Detect which cell encompasses the target text, then output its (x, y) center coordinate. 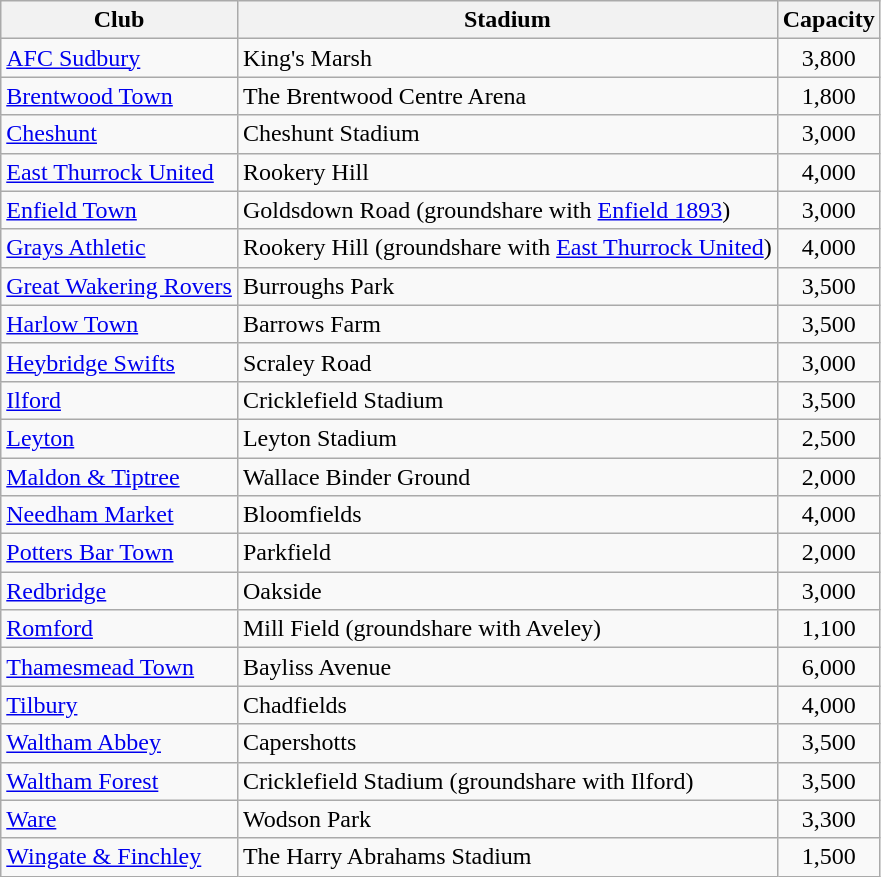
Stadium (507, 20)
Leyton Stadium (507, 438)
Club (120, 20)
Leyton (120, 438)
Rookery Hill (groundshare with East Thurrock United) (507, 248)
Wodson Park (507, 819)
Grays Athletic (120, 248)
Burroughs Park (507, 286)
Redbridge (120, 591)
Romford (120, 629)
1,500 (828, 857)
Heybridge Swifts (120, 362)
AFC Sudbury (120, 58)
Ilford (120, 400)
East Thurrock United (120, 172)
Goldsdown Road (groundshare with Enfield 1893) (507, 210)
Capershotts (507, 743)
Cricklefield Stadium (groundshare with Ilford) (507, 781)
3,300 (828, 819)
Capacity (828, 20)
1,800 (828, 96)
Cricklefield Stadium (507, 400)
Enfield Town (120, 210)
King's Marsh (507, 58)
The Harry Abrahams Stadium (507, 857)
Harlow Town (120, 324)
Wallace Binder Ground (507, 477)
Tilbury (120, 705)
1,100 (828, 629)
Cheshunt Stadium (507, 134)
Ware (120, 819)
Bloomfields (507, 515)
Waltham Abbey (120, 743)
Oakside (507, 591)
Maldon & Tiptree (120, 477)
Great Wakering Rovers (120, 286)
Wingate & Finchley (120, 857)
Parkfield (507, 553)
Rookery Hill (507, 172)
Brentwood Town (120, 96)
Thamesmead Town (120, 667)
Waltham Forest (120, 781)
Barrows Farm (507, 324)
The Brentwood Centre Arena (507, 96)
Mill Field (groundshare with Aveley) (507, 629)
Cheshunt (120, 134)
Needham Market (120, 515)
Chadfields (507, 705)
Potters Bar Town (120, 553)
2,500 (828, 438)
Scraley Road (507, 362)
6,000 (828, 667)
Bayliss Avenue (507, 667)
3,800 (828, 58)
